For the text-containing cell, return its midpoint in (X, Y) coordinate format. 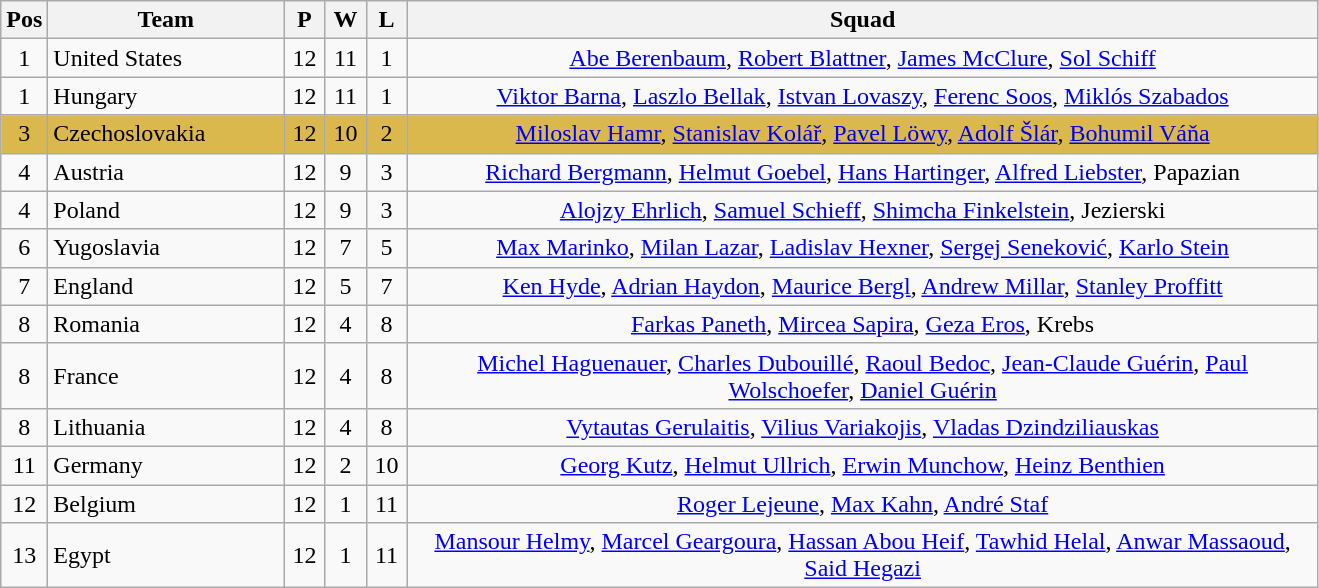
Austria (166, 172)
Romania (166, 324)
Abe Berenbaum, Robert Blattner, James McClure, Sol Schiff (862, 58)
Egypt (166, 556)
Yugoslavia (166, 248)
L (386, 20)
Hungary (166, 96)
Team (166, 20)
Mansour Helmy, Marcel Geargoura, Hassan Abou Heif, Tawhid Helal, Anwar Massaoud, Said Hegazi (862, 556)
Miloslav Hamr, Stanislav Kolář, Pavel Löwy, Adolf Šlár, Bohumil Váňa (862, 134)
England (166, 286)
Alojzy Ehrlich, Samuel Schieff, Shimcha Finkelstein, Jezierski (862, 210)
Vytautas Gerulaitis, Vilius Variakojis, Vladas Dzindziliauskas (862, 427)
W (346, 20)
Pos (24, 20)
Richard Bergmann, Helmut Goebel, Hans Hartinger, Alfred Liebster, Papazian (862, 172)
Czechoslovakia (166, 134)
Poland (166, 210)
P (304, 20)
United States (166, 58)
6 (24, 248)
Viktor Barna, Laszlo Bellak, Istvan Lovaszy, Ferenc Soos, Miklós Szabados (862, 96)
Lithuania (166, 427)
Belgium (166, 503)
Ken Hyde, Adrian Haydon, Maurice Bergl, Andrew Millar, Stanley Proffitt (862, 286)
Roger Lejeune, Max Kahn, André Staf (862, 503)
Germany (166, 465)
Farkas Paneth, Mircea Sapira, Geza Eros, Krebs (862, 324)
Michel Haguenauer, Charles Dubouillé, Raoul Bedoc, Jean-Claude Guérin, Paul Wolschoefer, Daniel Guérin (862, 376)
Squad (862, 20)
Max Marinko, Milan Lazar, Ladislav Hexner, Sergej Seneković, Karlo Stein (862, 248)
Georg Kutz, Helmut Ullrich, Erwin Munchow, Heinz Benthien (862, 465)
13 (24, 556)
France (166, 376)
